Determine the (X, Y) coordinate at the center of the cell enclosing the given text.  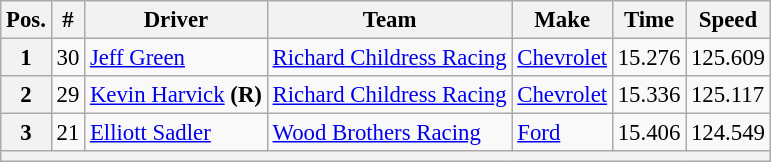
125.609 (728, 58)
Make (562, 20)
125.117 (728, 95)
Kevin Harvick (R) (176, 95)
Wood Brothers Racing (390, 133)
Driver (176, 20)
29 (68, 95)
Time (648, 20)
3 (26, 133)
Speed (728, 20)
1 (26, 58)
# (68, 20)
124.549 (728, 133)
Pos. (26, 20)
15.336 (648, 95)
21 (68, 133)
15.276 (648, 58)
Team (390, 20)
Elliott Sadler (176, 133)
Jeff Green (176, 58)
15.406 (648, 133)
30 (68, 58)
2 (26, 95)
Ford (562, 133)
